Scan for the cell matching the given text and deliver its [X, Y] coordinate at center. 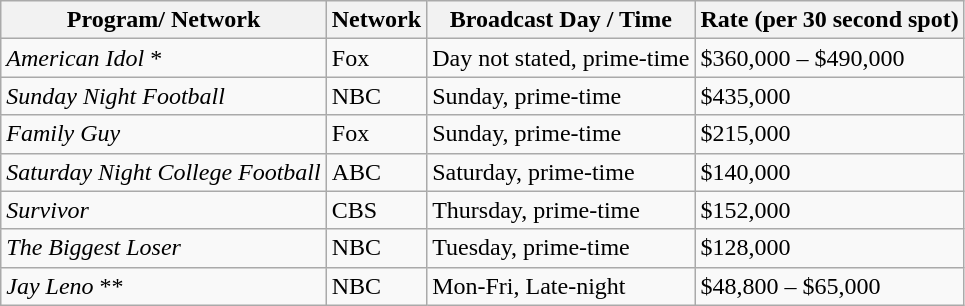
$140,000 [830, 172]
Network [376, 20]
Mon-Fri, Late-night [561, 286]
Rate (per 30 second spot) [830, 20]
$48,800 – $65,000 [830, 286]
CBS [376, 210]
$152,000 [830, 210]
$128,000 [830, 248]
Saturday, prime-time [561, 172]
Family Guy [164, 134]
$360,000 – $490,000 [830, 58]
Saturday Night College Football [164, 172]
Sunday Night Football [164, 96]
Day not stated, prime-time [561, 58]
$435,000 [830, 96]
Jay Leno ** [164, 286]
American Idol * [164, 58]
ABC [376, 172]
Thursday, prime-time [561, 210]
The Biggest Loser [164, 248]
Broadcast Day / Time [561, 20]
Tuesday, prime-time [561, 248]
$215,000 [830, 134]
Survivor [164, 210]
Program/ Network [164, 20]
